Search for the cell housing the specified text and yield its (x, y) center coordinate. 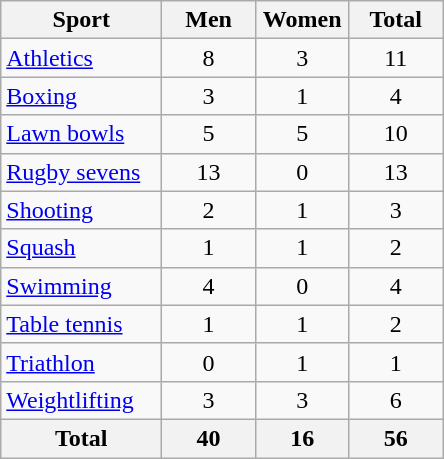
Weightlifting (82, 400)
8 (209, 58)
40 (209, 438)
16 (302, 438)
56 (396, 438)
6 (396, 400)
Men (209, 20)
11 (396, 58)
Swimming (82, 286)
Table tennis (82, 324)
Triathlon (82, 362)
Lawn bowls (82, 134)
Athletics (82, 58)
Squash (82, 248)
Boxing (82, 96)
Shooting (82, 210)
Rugby sevens (82, 172)
Women (302, 20)
10 (396, 134)
Sport (82, 20)
